Capture the cell that displays the provided text and extract its [X, Y] central coordinate. 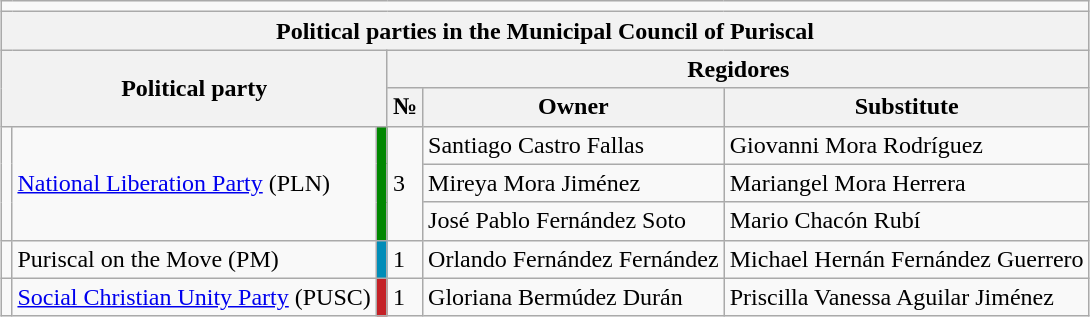
Santiago Castro Fallas [574, 145]
Mariangel Mora Herrera [906, 183]
Mireya Mora Jiménez [574, 183]
Orlando Fernández Fernández [574, 259]
National Liberation Party (PLN) [194, 183]
Owner [574, 107]
Gloriana Bermúdez Durán [574, 297]
№ [404, 107]
Political party [194, 88]
Michael Hernán Fernández Guerrero [906, 259]
Giovanni Mora Rodríguez [906, 145]
José Pablo Fernández Soto [574, 221]
Social Christian Unity Party (PUSC) [194, 297]
3 [404, 183]
Regidores [738, 69]
Substitute [906, 107]
Political parties in the Municipal Council of Puriscal [545, 31]
Puriscal on the Move (PM) [194, 259]
Priscilla Vanessa Aguilar Jiménez [906, 297]
Mario Chacón Rubí [906, 221]
